Identify which cell holds the provided text, then report its (X, Y) central coordinate. 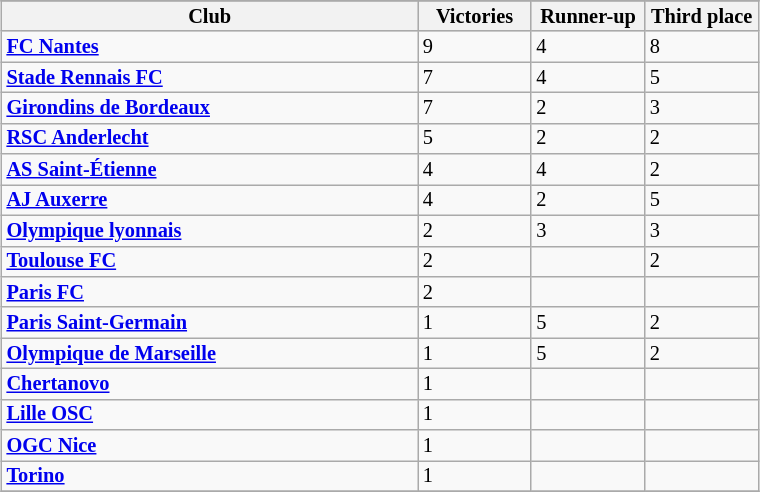
FC Nantes (210, 46)
Third place (702, 16)
Chertanovo (210, 384)
Girondins de Bordeaux (210, 108)
Victories (475, 16)
AS Saint-Étienne (210, 170)
Paris FC (210, 292)
Olympique de Marseille (210, 354)
Toulouse FC (210, 262)
Paris Saint-Germain (210, 322)
Club (210, 16)
8 (702, 46)
OGC Nice (210, 446)
Torino (210, 476)
Lille OSC (210, 414)
Stade Rennais FC (210, 78)
Runner-up (588, 16)
AJ Auxerre (210, 200)
Olympique lyonnais (210, 230)
9 (475, 46)
RSC Anderlecht (210, 138)
